For the text-containing cell, return its midpoint in [X, Y] coordinate format. 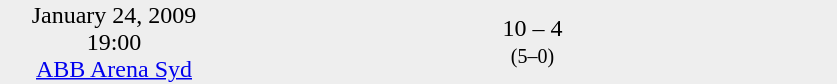
January 24, 200919:00ABB Arena Syd [114, 42]
10 – 4(5–0) [532, 42]
